Provide the (X, Y) coordinate of the cell's center where the given text is located.  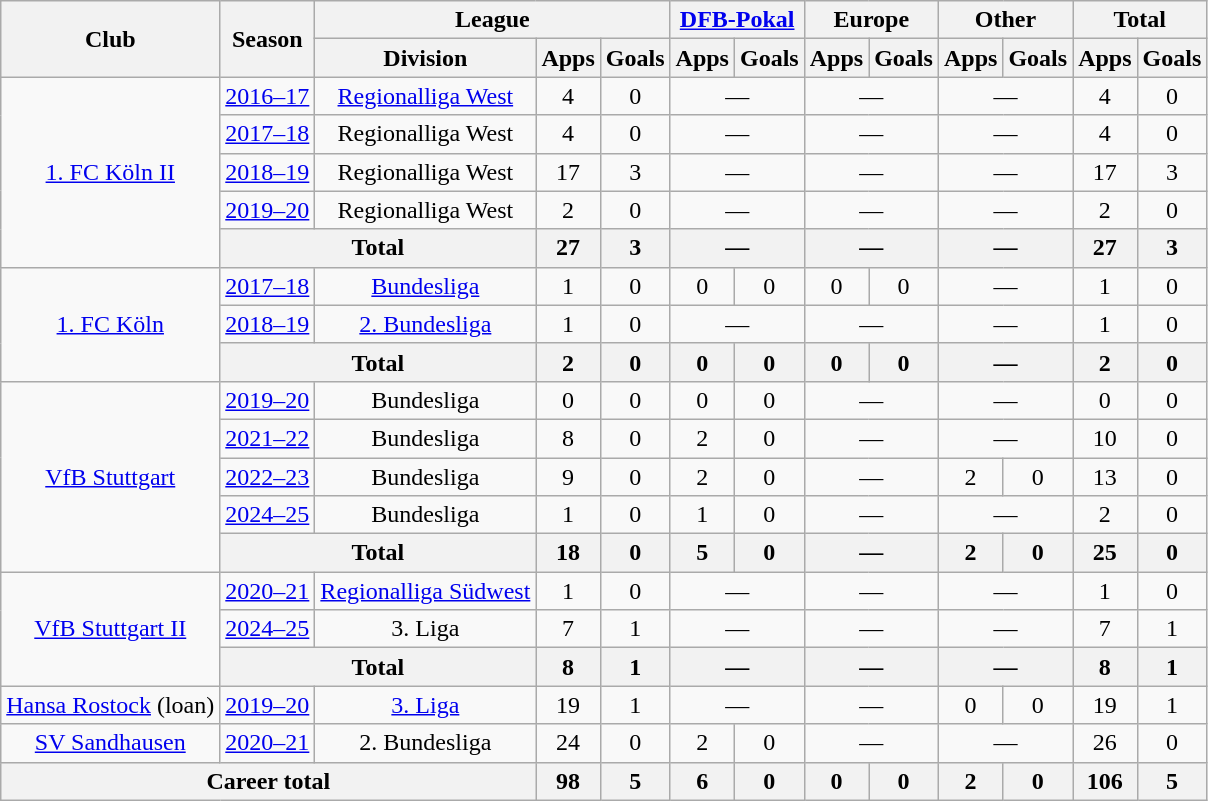
DFB-Pokal (737, 20)
98 (568, 781)
24 (568, 743)
VfB Stuttgart (110, 476)
Career total (268, 781)
Other (1005, 20)
2021–22 (268, 438)
Season (268, 39)
SV Sandhausen (110, 743)
18 (568, 553)
25 (1105, 553)
Regionalliga Südwest (426, 591)
9 (568, 477)
106 (1105, 781)
2022–23 (268, 477)
1. FC Köln II (110, 172)
10 (1105, 438)
Europe (871, 20)
Club (110, 39)
Division (426, 58)
VfB Stuttgart II (110, 629)
League (492, 20)
13 (1105, 477)
6 (702, 781)
2016–17 (268, 96)
Hansa Rostock (loan) (110, 705)
1. FC Köln (110, 324)
26 (1105, 743)
